Scan for the cell matching the given text and deliver its (X, Y) coordinate at center. 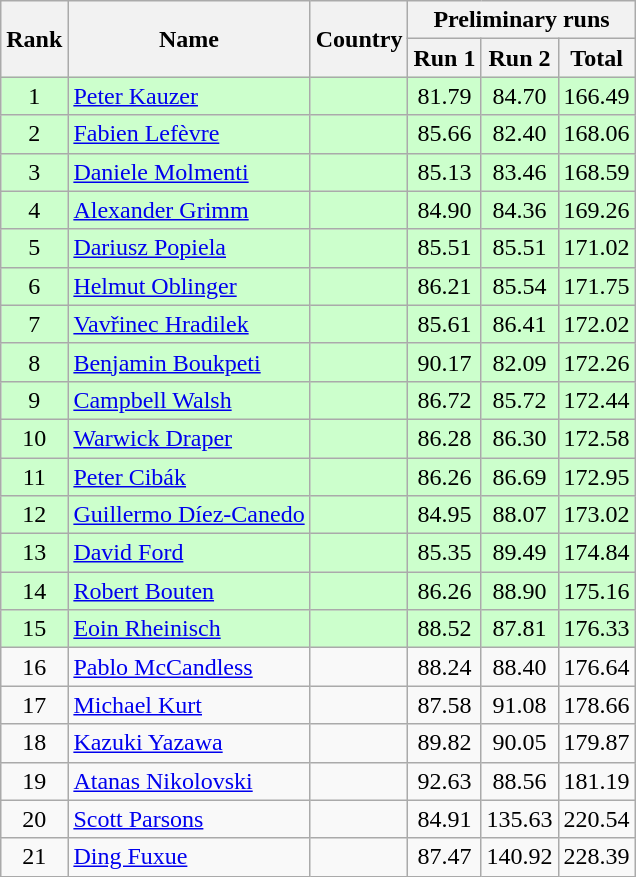
86.41 (520, 324)
174.84 (596, 553)
14 (34, 591)
84.91 (444, 819)
85.35 (444, 553)
90.17 (444, 362)
1 (34, 96)
88.56 (520, 781)
David Ford (189, 553)
9 (34, 400)
135.63 (520, 819)
171.75 (596, 286)
11 (34, 477)
228.39 (596, 857)
7 (34, 324)
Preliminary runs (522, 20)
Peter Kauzer (189, 96)
172.26 (596, 362)
Ding Fuxue (189, 857)
88.40 (520, 667)
15 (34, 629)
87.81 (520, 629)
179.87 (596, 743)
88.24 (444, 667)
172.02 (596, 324)
Dariusz Popiela (189, 248)
Name (189, 39)
91.08 (520, 705)
10 (34, 438)
19 (34, 781)
181.19 (596, 781)
Warwick Draper (189, 438)
172.44 (596, 400)
82.40 (520, 134)
85.13 (444, 172)
84.70 (520, 96)
Peter Cibák (189, 477)
Campbell Walsh (189, 400)
8 (34, 362)
86.28 (444, 438)
85.72 (520, 400)
Benjamin Boukpeti (189, 362)
89.82 (444, 743)
88.90 (520, 591)
86.72 (444, 400)
Run 1 (444, 58)
86.30 (520, 438)
6 (34, 286)
175.16 (596, 591)
13 (34, 553)
89.49 (520, 553)
81.79 (444, 96)
85.61 (444, 324)
Eoin Rheinisch (189, 629)
90.05 (520, 743)
88.52 (444, 629)
Guillermo Díez-Canedo (189, 515)
21 (34, 857)
Kazuki Yazawa (189, 743)
140.92 (520, 857)
172.95 (596, 477)
Rank (34, 39)
2 (34, 134)
Total (596, 58)
176.33 (596, 629)
84.95 (444, 515)
176.64 (596, 667)
Helmut Oblinger (189, 286)
178.66 (596, 705)
172.58 (596, 438)
88.07 (520, 515)
Daniele Molmenti (189, 172)
Atanas Nikolovski (189, 781)
87.47 (444, 857)
220.54 (596, 819)
173.02 (596, 515)
Fabien Lefèvre (189, 134)
169.26 (596, 210)
18 (34, 743)
84.36 (520, 210)
Pablo McCandless (189, 667)
4 (34, 210)
Scott Parsons (189, 819)
87.58 (444, 705)
85.66 (444, 134)
Robert Bouten (189, 591)
83.46 (520, 172)
82.09 (520, 362)
171.02 (596, 248)
Run 2 (520, 58)
84.90 (444, 210)
3 (34, 172)
86.69 (520, 477)
20 (34, 819)
12 (34, 515)
Country (359, 39)
Michael Kurt (189, 705)
17 (34, 705)
86.21 (444, 286)
Vavřinec Hradilek (189, 324)
Alexander Grimm (189, 210)
16 (34, 667)
85.54 (520, 286)
168.06 (596, 134)
92.63 (444, 781)
168.59 (596, 172)
166.49 (596, 96)
5 (34, 248)
